From the cell containing the given text, extract its center point as [X, Y] coordinate. 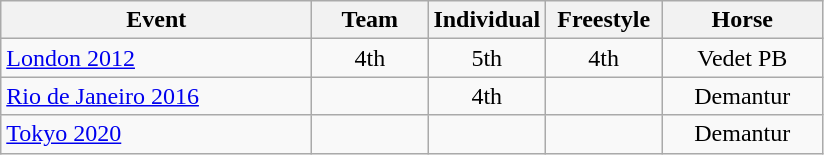
Vedet PB [742, 58]
Team [370, 20]
5th [487, 58]
Rio de Janeiro 2016 [156, 96]
London 2012 [156, 58]
Freestyle [604, 20]
Horse [742, 20]
Tokyo 2020 [156, 134]
Event [156, 20]
Individual [487, 20]
